Identify which cell holds the provided text, then report its (x, y) central coordinate. 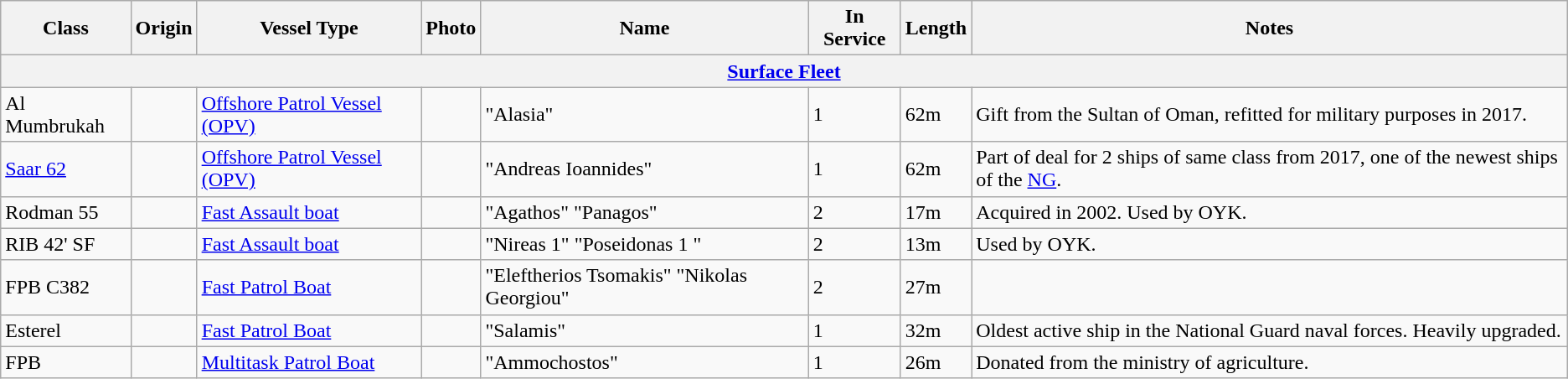
Rodman 55 (65, 212)
Length (936, 29)
26m (936, 362)
FPB (65, 362)
13m (936, 244)
Surface Fleet (784, 71)
FPB C382 (65, 287)
Photo (451, 29)
"Eleftherios Tsomakis" "Nikolas Georgiou" (645, 287)
"Nireas 1" "Poseidonas 1 " (645, 244)
Part of deal for 2 ships of same class from 2017, one of the newest ships of the NG. (1270, 169)
"Alasia" (645, 114)
17m (936, 212)
Vessel Type (309, 29)
"Ammochostos" (645, 362)
Donated from the ministry of agriculture. (1270, 362)
32m (936, 330)
Class (65, 29)
Multitask Patrol Boat (309, 362)
"Agathos" "Panagos" (645, 212)
27m (936, 287)
Notes (1270, 29)
Saar 62 (65, 169)
Acquired in 2002. Used by OYK. (1270, 212)
Gift from the Sultan of Oman, refitted for military purposes in 2017. (1270, 114)
Oldest active ship in the National Guard naval forces. Heavily upgraded. (1270, 330)
Al Mumbrukah (65, 114)
Used by OYK. (1270, 244)
Name (645, 29)
"Andreas Ioannides" (645, 169)
Esterel (65, 330)
RIB 42' SF (65, 244)
Origin (164, 29)
"Salamis" (645, 330)
In Service (854, 29)
